Return [X, Y] of the center of cell containing provided text 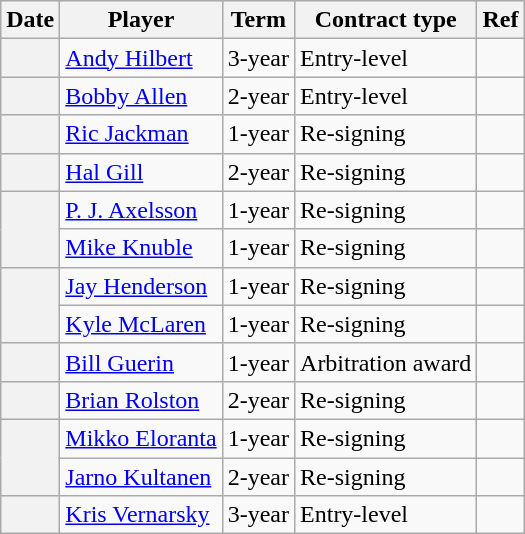
Player [141, 20]
Ric Jackman [141, 134]
Term [258, 20]
Ref [500, 20]
Bobby Allen [141, 96]
Arbitration award [386, 362]
Andy Hilbert [141, 58]
Kris Vernarsky [141, 515]
Kyle McLaren [141, 324]
Mikko Eloranta [141, 438]
Contract type [386, 20]
Brian Rolston [141, 400]
Date [30, 20]
Jay Henderson [141, 286]
P. J. Axelsson [141, 210]
Bill Guerin [141, 362]
Mike Knuble [141, 248]
Jarno Kultanen [141, 477]
Hal Gill [141, 172]
